Output the [x, y] coordinate of the center of the cell containing the given text.  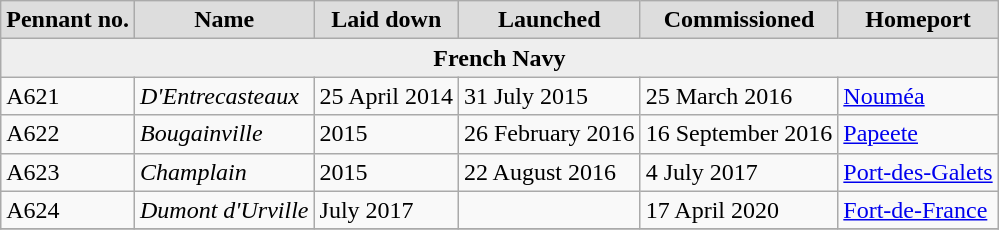
Bougainville [225, 134]
French Navy [500, 58]
Nouméa [918, 96]
Dumont d'Urville [225, 210]
31 July 2015 [549, 96]
A622 [68, 134]
4 July 2017 [739, 172]
July 2017 [386, 210]
A623 [68, 172]
25 March 2016 [739, 96]
22 August 2016 [549, 172]
A624 [68, 210]
Champlain [225, 172]
Commissioned [739, 20]
Papeete [918, 134]
Fort-de-France [918, 210]
Pennant no. [68, 20]
Launched [549, 20]
16 September 2016 [739, 134]
Name [225, 20]
17 April 2020 [739, 210]
Port-des-Galets [918, 172]
Homeport [918, 20]
A621 [68, 96]
D'Entrecasteaux [225, 96]
Laid down [386, 20]
26 February 2016 [549, 134]
25 April 2014 [386, 96]
